Extract the [x, y] coordinate from the center of the cell holding the provided text.  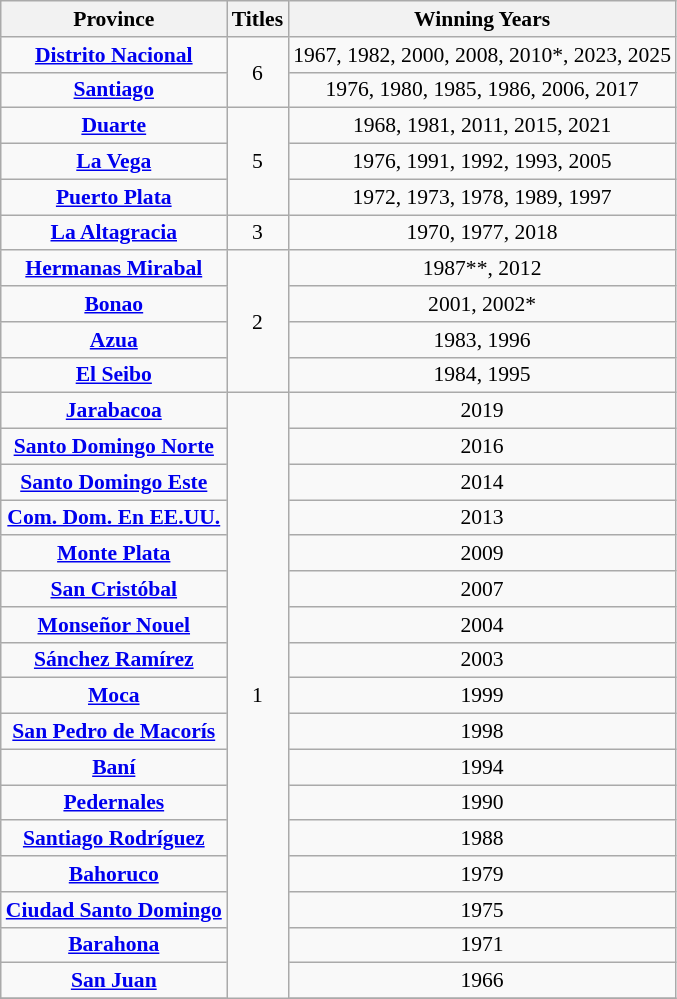
Com. Dom. En EE.UU. [114, 518]
1994 [482, 767]
El Seibo [114, 375]
1998 [482, 732]
Puerto Plata [114, 197]
Province [114, 19]
2001, 2002* [482, 304]
1988 [482, 839]
2013 [482, 518]
1970, 1977, 2018 [482, 233]
Jarabacoa [114, 411]
2004 [482, 625]
1968, 1981, 2011, 2015, 2021 [482, 126]
Pedernales [114, 803]
2016 [482, 447]
Santiago Rodríguez [114, 839]
1971 [482, 945]
1979 [482, 874]
1 [258, 696]
San Pedro de Macorís [114, 732]
1999 [482, 696]
Santo Domingo Norte [114, 447]
Bahoruco [114, 874]
5 [258, 162]
1972, 1973, 1978, 1989, 1997 [482, 197]
Distrito Nacional [114, 55]
1990 [482, 803]
Santiago [114, 90]
6 [258, 72]
Santo Domingo Este [114, 482]
1975 [482, 910]
Duarte [114, 126]
Bonao [114, 304]
2007 [482, 589]
La Altagracia [114, 233]
Baní [114, 767]
2019 [482, 411]
Moca [114, 696]
2009 [482, 554]
1976, 1991, 1992, 1993, 2005 [482, 162]
Winning Years [482, 19]
La Vega [114, 162]
2003 [482, 660]
3 [258, 233]
Ciudad Santo Domingo [114, 910]
Sánchez Ramírez [114, 660]
Titles [258, 19]
San Cristóbal [114, 589]
1966 [482, 981]
Hermanas Mirabal [114, 269]
2014 [482, 482]
Azua [114, 340]
1976, 1980, 1985, 1986, 2006, 2017 [482, 90]
San Juan [114, 981]
1987**, 2012 [482, 269]
1967, 1982, 2000, 2008, 2010*, 2023, 2025 [482, 55]
Monte Plata [114, 554]
1984, 1995 [482, 375]
Monseñor Nouel [114, 625]
2 [258, 322]
1983, 1996 [482, 340]
Barahona [114, 945]
